Return the [x, y] coordinate for the center point of the cell that contains the specified text.  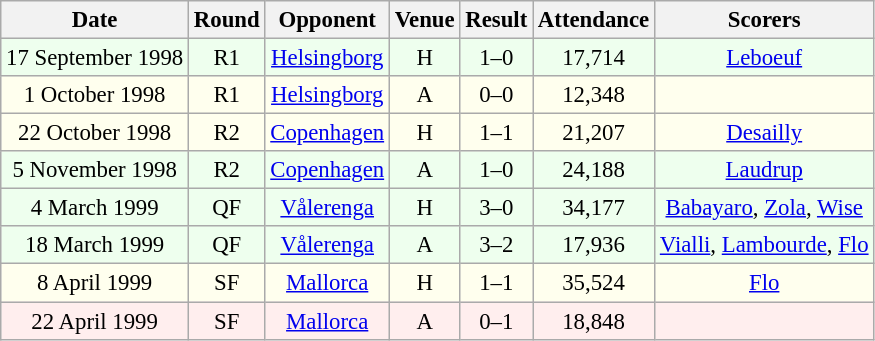
3–0 [496, 208]
34,177 [594, 208]
3–2 [496, 245]
Leboeuf [764, 58]
0–0 [496, 95]
Babayaro, Zola, Wise [764, 208]
18 March 1999 [95, 245]
4 March 1999 [95, 208]
12,348 [594, 95]
17,714 [594, 58]
35,524 [594, 283]
Laudrup [764, 170]
Scorers [764, 20]
22 October 1998 [95, 133]
Round [227, 20]
22 April 1999 [95, 321]
Flo [764, 283]
21,207 [594, 133]
Venue [424, 20]
24,188 [594, 170]
Attendance [594, 20]
Opponent [327, 20]
5 November 1998 [95, 170]
Vialli, Lambourde, Flo [764, 245]
17,936 [594, 245]
17 September 1998 [95, 58]
8 April 1999 [95, 283]
18,848 [594, 321]
Desailly [764, 133]
1 October 1998 [95, 95]
0–1 [496, 321]
Result [496, 20]
Date [95, 20]
